From the cell containing the given text, extract its center point as (x, y) coordinate. 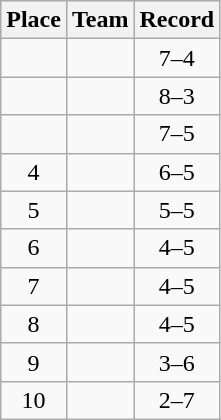
8 (34, 324)
5–5 (177, 210)
Team (100, 20)
7–5 (177, 134)
6–5 (177, 172)
7 (34, 286)
3–6 (177, 362)
2–7 (177, 400)
6 (34, 248)
5 (34, 210)
Place (34, 20)
4 (34, 172)
7–4 (177, 58)
8–3 (177, 96)
Record (177, 20)
9 (34, 362)
10 (34, 400)
